Determine the (X, Y) coordinate at the center of the cell enclosing the given text.  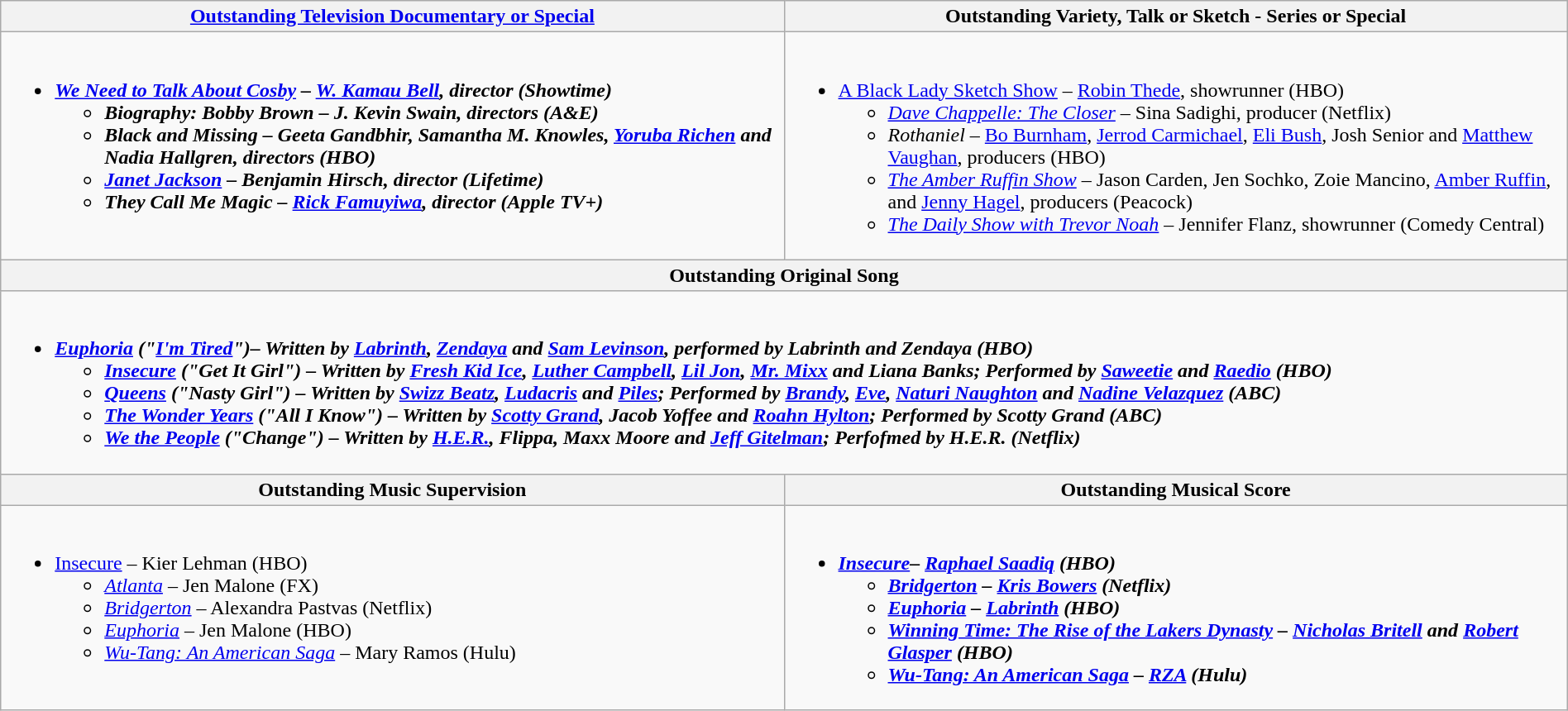
Outstanding Television Documentary or Special (392, 17)
Outstanding Musical Score (1176, 489)
Outstanding Music Supervision (392, 489)
Outstanding Variety, Talk or Sketch - Series or Special (1176, 17)
Outstanding Original Song (784, 275)
